Search for the cell housing the specified text and yield its (X, Y) center coordinate. 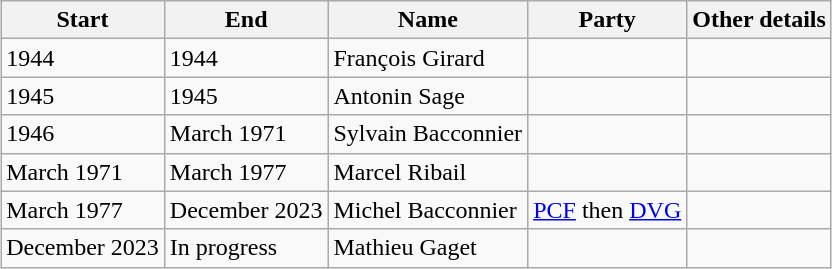
François Girard (428, 58)
End (246, 20)
Name (428, 20)
PCF then DVG (608, 210)
Other details (760, 20)
Sylvain Bacconnier (428, 134)
Michel Bacconnier (428, 210)
Start (83, 20)
Antonin Sage (428, 96)
In progress (246, 248)
1946 (83, 134)
Party (608, 20)
Mathieu Gaget (428, 248)
Marcel Ribail (428, 172)
